Pinpoint the cell where the given text exists, returning its [X, Y] midpoint coordinate. 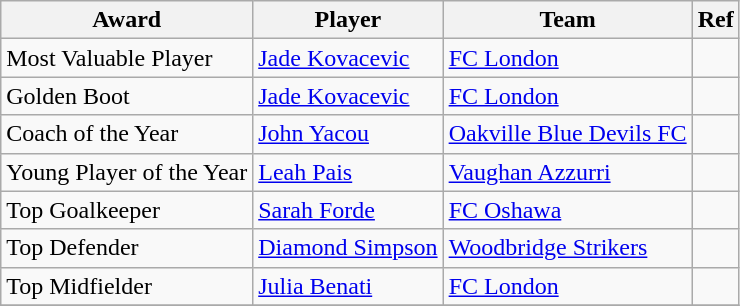
Diamond Simpson [348, 248]
Golden Boot [127, 96]
Top Midfielder [127, 286]
FC Oshawa [568, 210]
Leah Pais [348, 172]
Award [127, 20]
John Yacou [348, 134]
Ref [716, 20]
Team [568, 20]
Woodbridge Strikers [568, 248]
Julia Benati [348, 286]
Most Valuable Player [127, 58]
Player [348, 20]
Top Goalkeeper [127, 210]
Sarah Forde [348, 210]
Young Player of the Year [127, 172]
Vaughan Azzurri [568, 172]
Oakville Blue Devils FC [568, 134]
Top Defender [127, 248]
Coach of the Year [127, 134]
